Identify which cell holds the provided text, then report its (X, Y) central coordinate. 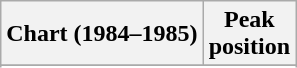
Peakposition (249, 34)
Chart (1984–1985) (102, 34)
